Determine the [x, y] coordinate at the center of the cell enclosing the given text.  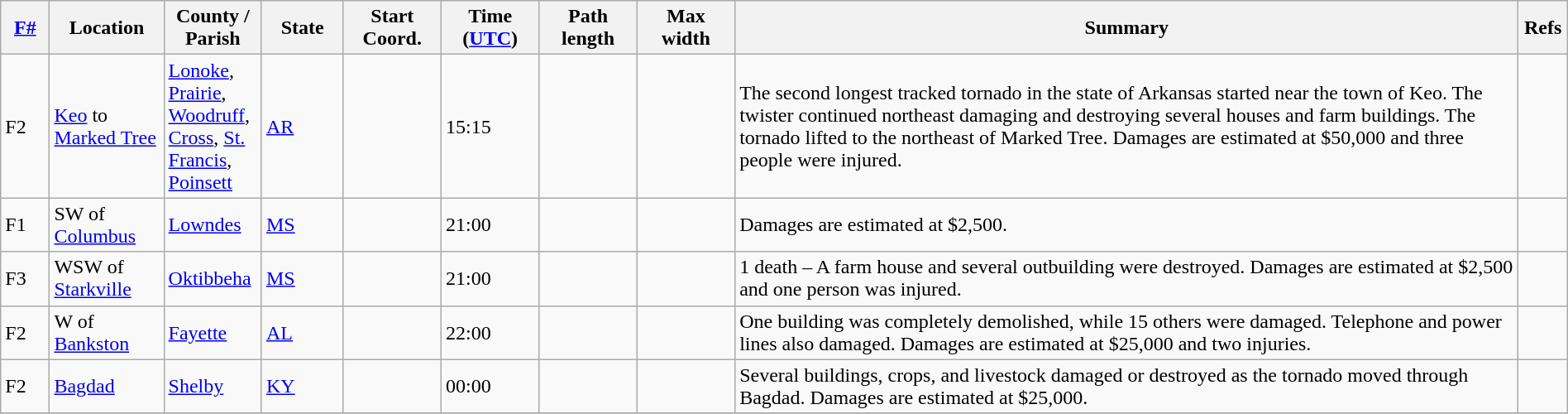
1 death – A farm house and several outbuilding were destroyed. Damages are estimated at $2,500 and one person was injured. [1126, 278]
15:15 [490, 126]
Oktibbeha [213, 278]
22:00 [490, 333]
Summary [1126, 28]
State [303, 28]
Bagdad [107, 386]
Lonoke, Prairie, Woodruff, Cross, St. Francis, Poinsett [213, 126]
00:00 [490, 386]
Max width [686, 28]
WSW of Starkville [107, 278]
AL [303, 333]
Refs [1543, 28]
F1 [25, 225]
Location [107, 28]
KY [303, 386]
Damages are estimated at $2,500. [1126, 225]
Lowndes [213, 225]
Path length [588, 28]
County / Parish [213, 28]
Start Coord. [392, 28]
F3 [25, 278]
F# [25, 28]
Shelby [213, 386]
Fayette [213, 333]
Keo to Marked Tree [107, 126]
W of Bankston [107, 333]
Several buildings, crops, and livestock damaged or destroyed as the tornado moved through Bagdad. Damages are estimated at $25,000. [1126, 386]
AR [303, 126]
SW of Columbus [107, 225]
Time (UTC) [490, 28]
